From the cell containing the given text, extract its center point as (X, Y) coordinate. 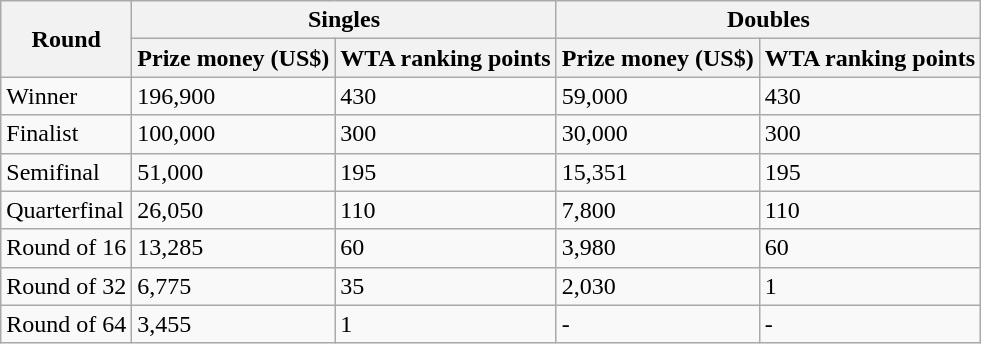
100,000 (234, 134)
Round of 16 (66, 248)
13,285 (234, 248)
Round of 64 (66, 324)
15,351 (658, 172)
26,050 (234, 210)
Round (66, 39)
Singles (344, 20)
Doubles (768, 20)
30,000 (658, 134)
Semifinal (66, 172)
6,775 (234, 286)
2,030 (658, 286)
Winner (66, 96)
3,455 (234, 324)
Finalist (66, 134)
35 (446, 286)
196,900 (234, 96)
Round of 32 (66, 286)
59,000 (658, 96)
7,800 (658, 210)
3,980 (658, 248)
Quarterfinal (66, 210)
51,000 (234, 172)
